Find where the given text appears and provide that cell's center as (x, y) coordinate. 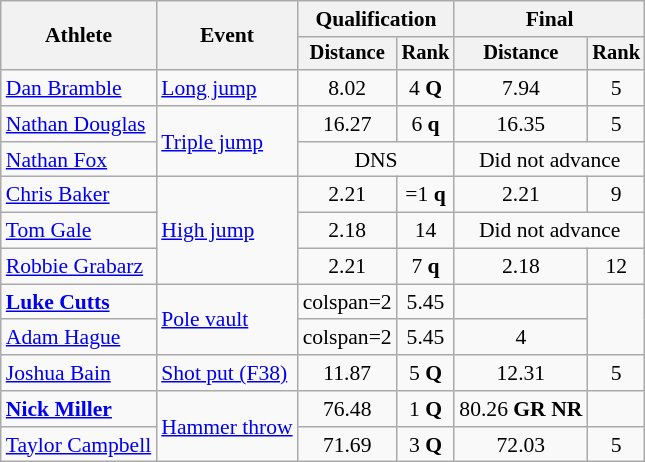
Hammer throw (226, 426)
4 Q (426, 88)
Triple jump (226, 142)
7 q (426, 267)
Event (226, 36)
16.27 (348, 124)
Nathan Douglas (78, 124)
5 Q (426, 373)
14 (426, 231)
Joshua Bain (78, 373)
=1 q (426, 195)
Long jump (226, 88)
Nick Miller (78, 409)
7.94 (520, 88)
76.48 (348, 409)
Nathan Fox (78, 160)
9 (616, 195)
Robbie Grabarz (78, 267)
High jump (226, 230)
11.87 (348, 373)
4 (520, 338)
Athlete (78, 36)
Final (550, 19)
16.35 (520, 124)
6 q (426, 124)
12.31 (520, 373)
Luke Cutts (78, 302)
8.02 (348, 88)
Chris Baker (78, 195)
1 Q (426, 409)
DNS (376, 160)
Qualification (376, 19)
Adam Hague (78, 338)
12 (616, 267)
Pole vault (226, 320)
Tom Gale (78, 231)
80.26 GR NR (520, 409)
Dan Bramble (78, 88)
Shot put (F38) (226, 373)
